Extract the [X, Y] coordinate from the center of the cell holding the provided text.  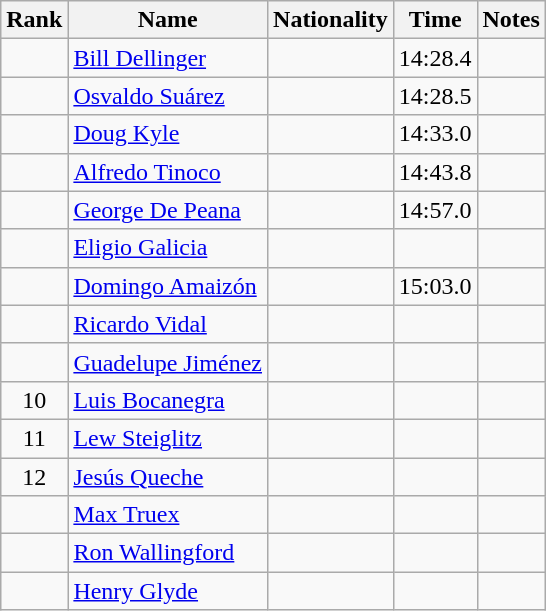
Ron Wallingford [168, 553]
Nationality [331, 20]
Notes [511, 20]
Alfredo Tinoco [168, 172]
14:57.0 [435, 210]
14:33.0 [435, 134]
12 [34, 477]
Rank [34, 20]
14:43.8 [435, 172]
George De Peana [168, 210]
Guadelupe Jiménez [168, 362]
Doug Kyle [168, 134]
10 [34, 400]
15:03.0 [435, 286]
14:28.5 [435, 96]
Lew Steiglitz [168, 438]
Henry Glyde [168, 591]
Time [435, 20]
Max Truex [168, 515]
Domingo Amaizón [168, 286]
Jesús Queche [168, 477]
Bill Dellinger [168, 58]
Eligio Galicia [168, 248]
Ricardo Vidal [168, 324]
Name [168, 20]
Osvaldo Suárez [168, 96]
11 [34, 438]
Luis Bocanegra [168, 400]
14:28.4 [435, 58]
